Capture the cell that displays the provided text and extract its (x, y) central coordinate. 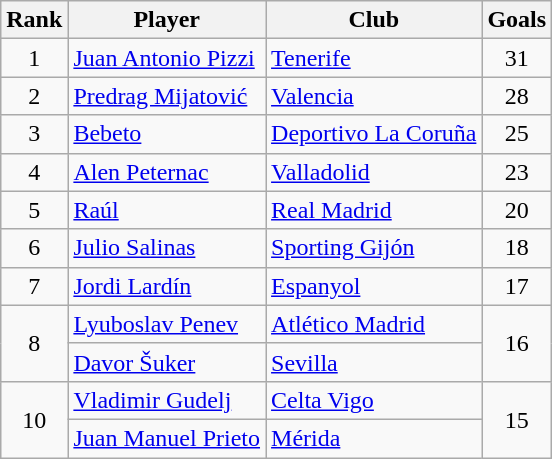
17 (517, 286)
Raúl (167, 210)
Alen Peternac (167, 172)
Predrag Mijatović (167, 96)
Valencia (374, 96)
8 (34, 343)
Lyuboslav Penev (167, 324)
23 (517, 172)
Davor Šuker (167, 362)
Vladimir Gudelj (167, 400)
Club (374, 20)
Juan Antonio Pizzi (167, 58)
Julio Salinas (167, 248)
Juan Manuel Prieto (167, 438)
Sevilla (374, 362)
Atlético Madrid (374, 324)
Espanyol (374, 286)
Goals (517, 20)
Rank (34, 20)
Bebeto (167, 134)
10 (34, 419)
15 (517, 419)
6 (34, 248)
Celta Vigo (374, 400)
31 (517, 58)
Tenerife (374, 58)
5 (34, 210)
2 (34, 96)
Player (167, 20)
Jordi Lardín (167, 286)
Real Madrid (374, 210)
28 (517, 96)
16 (517, 343)
25 (517, 134)
Sporting Gijón (374, 248)
20 (517, 210)
7 (34, 286)
Valladolid (374, 172)
1 (34, 58)
Mérida (374, 438)
4 (34, 172)
3 (34, 134)
Deportivo La Coruña (374, 134)
18 (517, 248)
